Detect which cell encompasses the target text, then output its (X, Y) center coordinate. 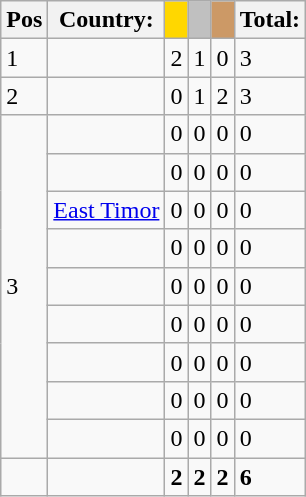
Pos (24, 20)
6 (270, 477)
Country: (106, 20)
East Timor (106, 210)
Total: (270, 20)
